For the text-containing cell, return its midpoint in (x, y) coordinate format. 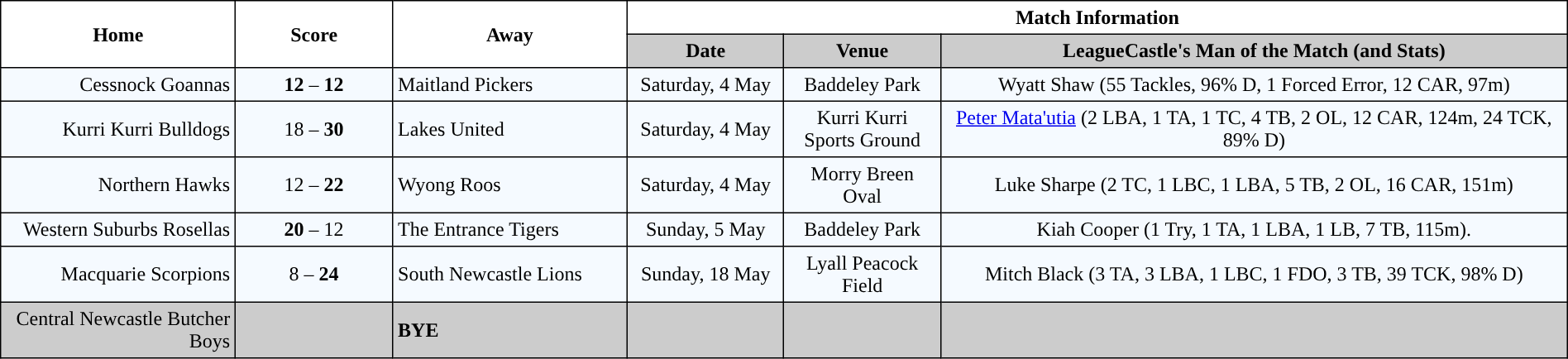
Score (314, 35)
Match Information (1098, 17)
8 – 24 (314, 275)
The Entrance Tigers (509, 229)
12 – 22 (314, 185)
Kiah Cooper (1 Try, 1 TA, 1 LBA, 1 LB, 7 TB, 115m). (1254, 229)
Macquarie Scorpions (118, 275)
12 – 12 (314, 84)
LeagueCastle's Man of the Match (and Stats) (1254, 50)
Wyong Roos (509, 185)
Luke Sharpe (2 TC, 1 LBC, 1 LBA, 5 TB, 2 OL, 16 CAR, 151m) (1254, 185)
Away (509, 35)
Home (118, 35)
Western Suburbs Rosellas (118, 229)
Kurri Kurri Bulldogs (118, 129)
Venue (862, 50)
20 – 12 (314, 229)
BYE (509, 330)
Date (706, 50)
Northern Hawks (118, 185)
Sunday, 18 May (706, 275)
Mitch Black (3 TA, 3 LBA, 1 LBC, 1 FDO, 3 TB, 39 TCK, 98% D) (1254, 275)
Peter Mata'utia (2 LBA, 1 TA, 1 TC, 4 TB, 2 OL, 12 CAR, 124m, 24 TCK, 89% D) (1254, 129)
Lakes United (509, 129)
South Newcastle Lions (509, 275)
Cessnock Goannas (118, 84)
Wyatt Shaw (55 Tackles, 96% D, 1 Forced Error, 12 CAR, 97m) (1254, 84)
Lyall Peacock Field (862, 275)
Maitland Pickers (509, 84)
18 – 30 (314, 129)
Central Newcastle Butcher Boys (118, 330)
Kurri Kurri Sports Ground (862, 129)
Sunday, 5 May (706, 229)
Morry Breen Oval (862, 185)
